Extract the (x, y) coordinate from the center of the cell holding the provided text.  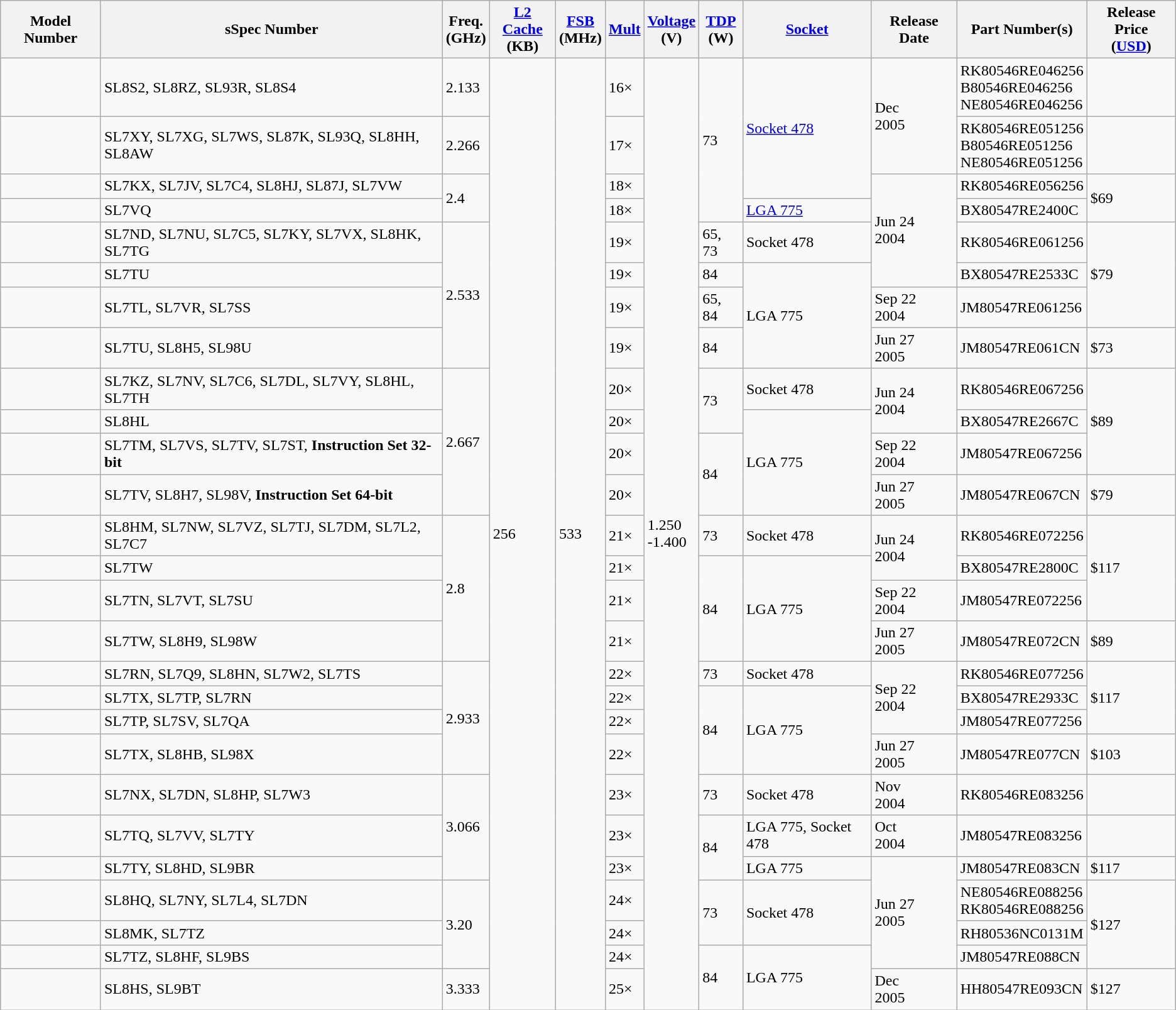
SL7TV, SL8H7, SL98V, Instruction Set 64-bit (271, 494)
Release Date (914, 30)
SL7TL, SL7VR, SL7SS (271, 307)
3.20 (466, 924)
JM80547RE083256 (1021, 836)
SL7TM, SL7VS, SL7TV, SL7ST, Instruction Set 32-bit (271, 454)
2.8 (466, 588)
Voltage(V) (672, 30)
JM80547RE077256 (1021, 722)
JM80547RE061CN (1021, 348)
SL7KX, SL7JV, SL7C4, SL8HJ, SL87J, SL7VW (271, 186)
HH80547RE093CN (1021, 989)
L2 Cache(KB) (523, 30)
BX80547RE2800C (1021, 568)
BX80547RE2533C (1021, 275)
SL7RN, SL7Q9, SL8HN, SL7W2, SL7TS (271, 674)
RK80546RE056256 (1021, 186)
SL7TZ, SL8HF, SL9BS (271, 957)
JM80547RE072256 (1021, 601)
Freq.(GHz) (466, 30)
2.933 (466, 718)
SL7TU, SL8H5, SL98U (271, 348)
2.667 (466, 441)
$73 (1131, 348)
2.4 (466, 198)
256 (523, 534)
Nov2004 (914, 794)
JM80547RE077CN (1021, 754)
RK80546RE046256B80546RE046256NE80546RE046256 (1021, 87)
SL8HS, SL9BT (271, 989)
SL7TP, SL7SV, SL7QA (271, 722)
65, 84 (721, 307)
SL7TU (271, 275)
SL7KZ, SL7NV, SL7C6, SL7DL, SL7VY, SL8HL, SL7TH (271, 388)
$103 (1131, 754)
RK80546RE067256 (1021, 388)
RK80546RE072256 (1021, 535)
JM80547RE067256 (1021, 454)
SL7TX, SL7TP, SL7RN (271, 698)
JM80547RE067CN (1021, 494)
SL8HM, SL7NW, SL7VZ, SL7TJ, SL7DM, SL7L2, SL7C7 (271, 535)
SL8S2, SL8RZ, SL93R, SL8S4 (271, 87)
65,73 (721, 243)
3.333 (466, 989)
RK80546RE051256B80546RE051256NE80546RE051256 (1021, 145)
BX80547RE2933C (1021, 698)
SL8HQ, SL7NY, SL7L4, SL7DN (271, 900)
Model Number (51, 30)
3.066 (466, 827)
SL7TN, SL7VT, SL7SU (271, 601)
SL7TY, SL8HD, SL9BR (271, 868)
Oct2004 (914, 836)
Mult (624, 30)
JM80547RE083CN (1021, 868)
533 (580, 534)
JM80547RE061256 (1021, 307)
25× (624, 989)
2.533 (466, 295)
2.266 (466, 145)
FSB(MHz) (580, 30)
RH80536NC0131M (1021, 933)
sSpec Number (271, 30)
SL7ND, SL7NU, SL7C5, SL7KY, SL7VX, SL8HK, SL7TG (271, 243)
BX80547RE2667C (1021, 421)
SL8HL (271, 421)
JM80547RE088CN (1021, 957)
SL7XY, SL7XG, SL7WS, SL87K, SL93Q, SL8HH, SL8AW (271, 145)
SL8MK, SL7TZ (271, 933)
JM80547RE072CN (1021, 641)
RK80546RE077256 (1021, 674)
SL7TW, SL8H9, SL98W (271, 641)
BX80547RE2400C (1021, 210)
SL7TX, SL8HB, SL98X (271, 754)
Part Number(s) (1021, 30)
SL7TW (271, 568)
NE80546RE088256RK80546RE088256 (1021, 900)
TDP(W) (721, 30)
17× (624, 145)
16× (624, 87)
SL7VQ (271, 210)
RK80546RE061256 (1021, 243)
Socket (807, 30)
2.133 (466, 87)
LGA 775, Socket 478 (807, 836)
RK80546RE083256 (1021, 794)
Release Price(USD) (1131, 30)
SL7NX, SL7DN, SL8HP, SL7W3 (271, 794)
1.250-1.400 (672, 534)
$69 (1131, 198)
SL7TQ, SL7VV, SL7TY (271, 836)
